Search for the cell housing the specified text and yield its (x, y) center coordinate. 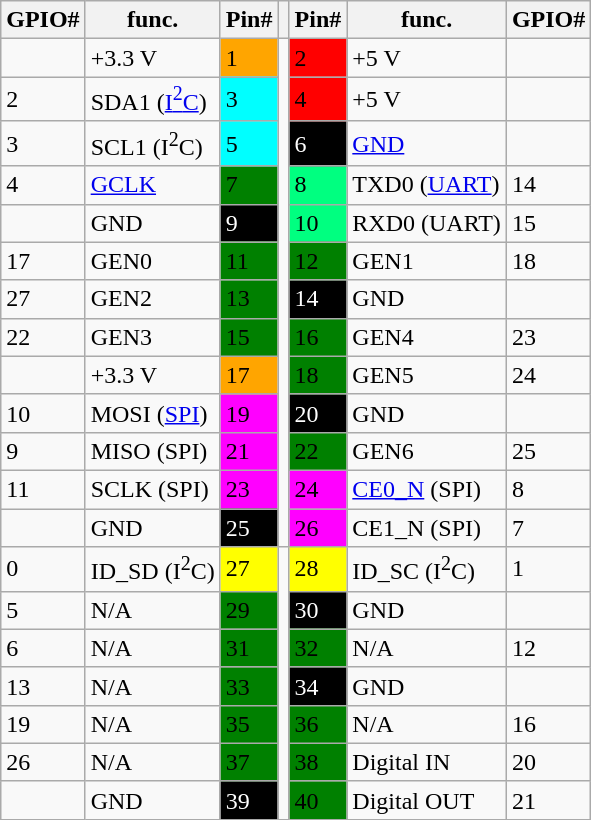
GCLK (152, 185)
ID_SC (I2C) (427, 570)
TXD0 (UART) (427, 185)
GEN0 (152, 261)
29 (249, 610)
GEN1 (427, 261)
38 (318, 762)
GEN3 (152, 337)
28 (318, 570)
40 (318, 800)
0 (43, 570)
SCL1 (I2C) (152, 144)
GEN6 (427, 451)
34 (318, 686)
31 (249, 648)
ID_SD (I2C) (152, 570)
30 (318, 610)
MOSI (SPI) (152, 413)
SCLK (SPI) (152, 489)
36 (318, 724)
GEN2 (152, 299)
33 (249, 686)
MISO (SPI) (152, 451)
CE1_N (SPI) (427, 528)
Digital IN (427, 762)
Digital OUT (427, 800)
RXD0 (UART) (427, 223)
SDA1 (I2C) (152, 100)
GEN5 (427, 375)
GEN4 (427, 337)
37 (249, 762)
32 (318, 648)
CE0_N (SPI) (427, 489)
39 (249, 800)
35 (249, 724)
